Output the (x, y) coordinate of the center of the cell containing the given text.  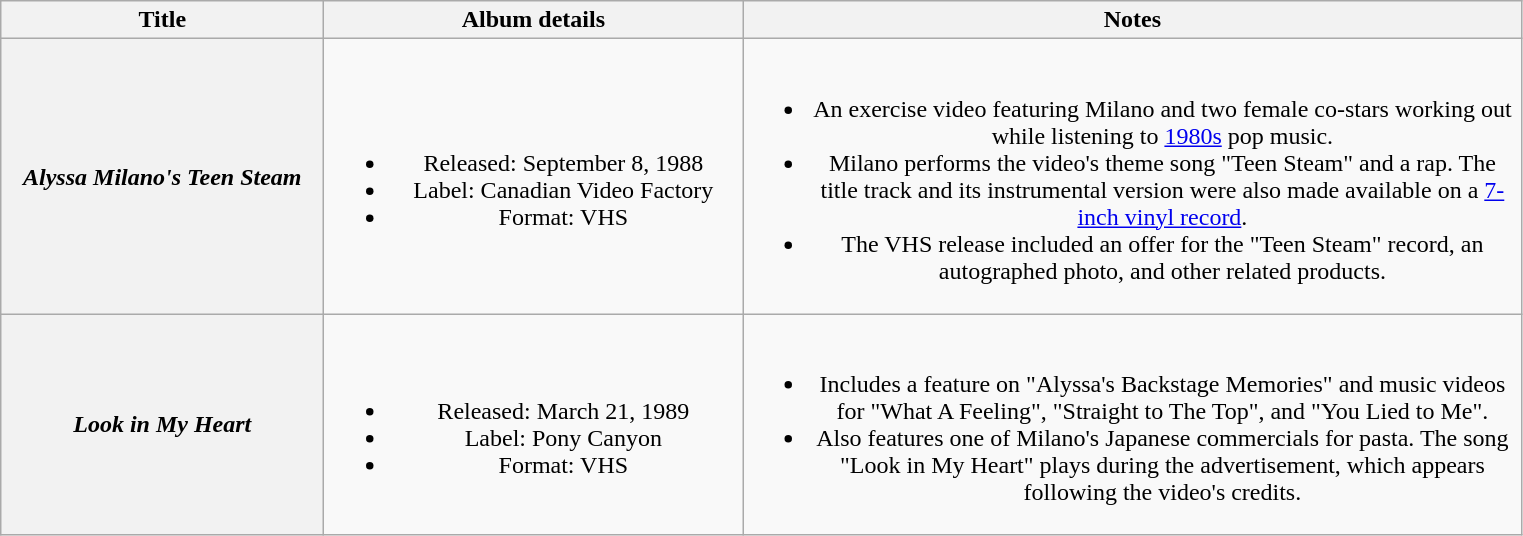
Released: September 8, 1988Label: Canadian Video FactoryFormat: VHS (534, 176)
Look in My Heart (162, 424)
Notes (1132, 20)
Released: March 21, 1989Label: Pony CanyonFormat: VHS (534, 424)
Title (162, 20)
Album details (534, 20)
Alyssa Milano's Teen Steam (162, 176)
